Scan for the cell matching the given text and deliver its [x, y] coordinate at center. 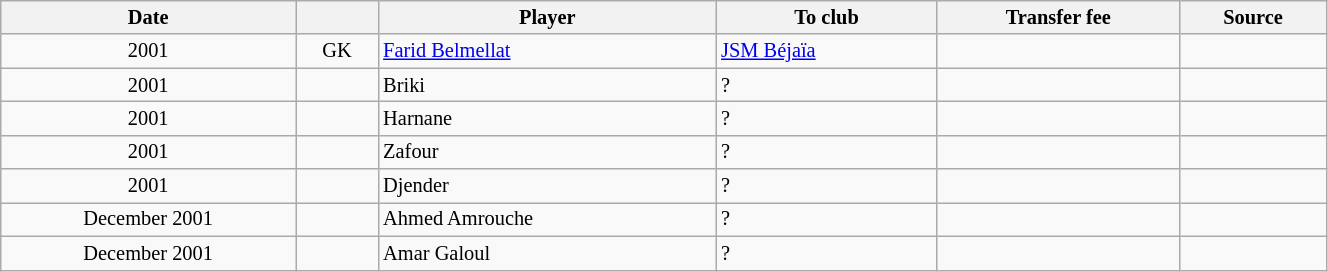
Ahmed Amrouche [547, 219]
Djender [547, 186]
Farid Belmellat [547, 51]
To club [826, 17]
Date [148, 17]
Player [547, 17]
Amar Galoul [547, 253]
Zafour [547, 152]
Briki [547, 85]
Source [1254, 17]
Transfer fee [1058, 17]
Harnane [547, 118]
GK [338, 51]
JSM Béjaïa [826, 51]
